Capture the cell that displays the provided text and extract its (x, y) central coordinate. 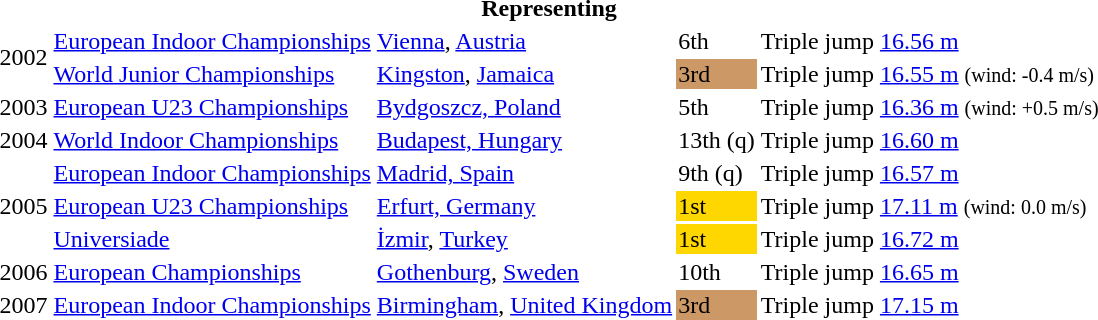
Bydgoszcz, Poland (524, 107)
Gothenburg, Sweden (524, 272)
World Junior Championships (212, 74)
5th (717, 107)
9th (q) (717, 173)
Universiade (212, 239)
World Indoor Championships (212, 140)
Birmingham, United Kingdom (524, 305)
İzmir, Turkey (524, 239)
Budapest, Hungary (524, 140)
10th (717, 272)
Kingston, Jamaica (524, 74)
13th (q) (717, 140)
6th (717, 41)
European Championships (212, 272)
Erfurt, Germany (524, 206)
Madrid, Spain (524, 173)
Vienna, Austria (524, 41)
